Find where the given text appears and provide that cell's center as (X, Y) coordinate. 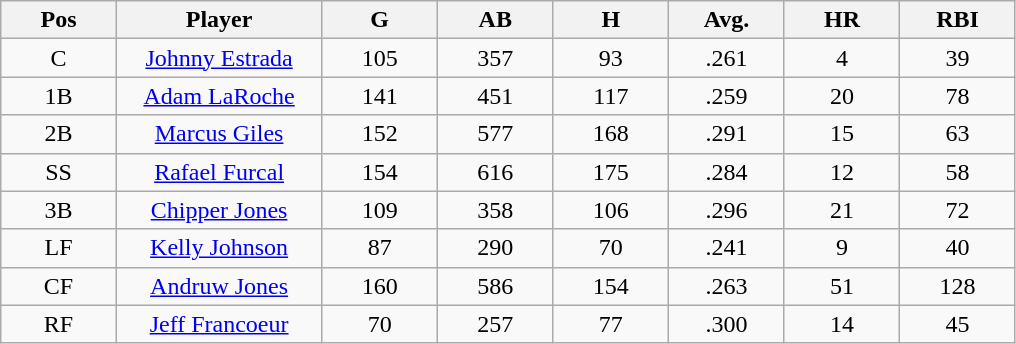
C (59, 58)
109 (380, 210)
128 (958, 286)
40 (958, 248)
AB (495, 20)
Pos (59, 20)
78 (958, 96)
451 (495, 96)
15 (842, 134)
105 (380, 58)
106 (611, 210)
.263 (727, 286)
117 (611, 96)
Rafael Furcal (219, 172)
SS (59, 172)
58 (958, 172)
Avg. (727, 20)
.259 (727, 96)
160 (380, 286)
Kelly Johnson (219, 248)
.261 (727, 58)
357 (495, 58)
H (611, 20)
616 (495, 172)
14 (842, 324)
51 (842, 286)
290 (495, 248)
Andruw Jones (219, 286)
9 (842, 248)
45 (958, 324)
Johnny Estrada (219, 58)
.300 (727, 324)
586 (495, 286)
.291 (727, 134)
152 (380, 134)
G (380, 20)
577 (495, 134)
Jeff Francoeur (219, 324)
141 (380, 96)
LF (59, 248)
20 (842, 96)
87 (380, 248)
93 (611, 58)
63 (958, 134)
12 (842, 172)
72 (958, 210)
CF (59, 286)
257 (495, 324)
3B (59, 210)
21 (842, 210)
39 (958, 58)
358 (495, 210)
.241 (727, 248)
2B (59, 134)
.284 (727, 172)
RF (59, 324)
Marcus Giles (219, 134)
Player (219, 20)
175 (611, 172)
HR (842, 20)
4 (842, 58)
.296 (727, 210)
1B (59, 96)
Chipper Jones (219, 210)
Adam LaRoche (219, 96)
RBI (958, 20)
168 (611, 134)
77 (611, 324)
